Output the [X, Y] coordinate of the center of the cell containing the given text.  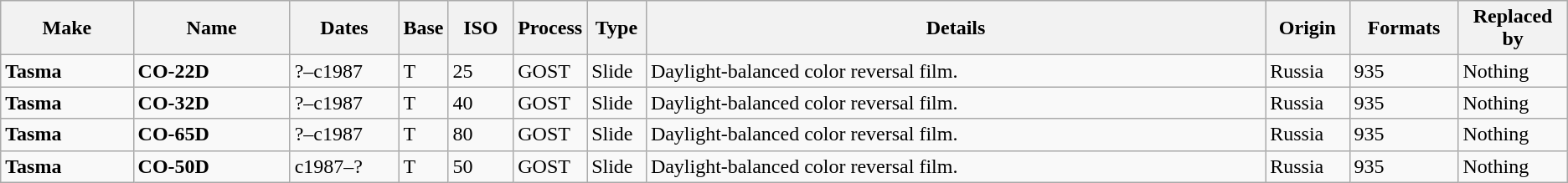
ISO [481, 28]
Type [616, 28]
Details [955, 28]
25 [481, 71]
Formats [1404, 28]
Dates [344, 28]
CO-50D [211, 166]
80 [481, 135]
40 [481, 103]
Process [550, 28]
Make [67, 28]
Name [211, 28]
Base [424, 28]
CO-32D [211, 103]
c1987–? [344, 166]
Origin [1308, 28]
CO-22D [211, 71]
Replaced by [1513, 28]
CO-65D [211, 135]
50 [481, 166]
